Pinpoint the cell where the given text exists, returning its (X, Y) midpoint coordinate. 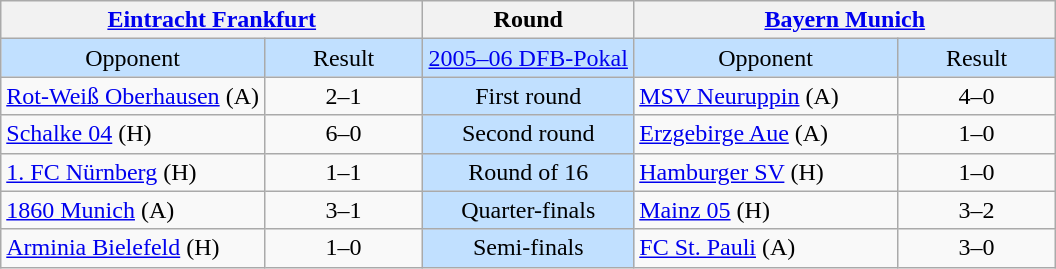
Round (528, 20)
Quarter-finals (528, 210)
FC St. Pauli (A) (766, 248)
3–1 (343, 210)
Second round (528, 134)
3–2 (976, 210)
Round of 16 (528, 172)
Hamburger SV (H) (766, 172)
Rot-Weiß Oberhausen (A) (133, 96)
Erzgebirge Aue (A) (766, 134)
2–1 (343, 96)
First round (528, 96)
3–0 (976, 248)
Arminia Bielefeld (H) (133, 248)
1–1 (343, 172)
Eintracht Frankfurt (212, 20)
2005–06 DFB-Pokal (528, 58)
6–0 (343, 134)
1860 Munich (A) (133, 210)
Bayern Munich (845, 20)
Mainz 05 (H) (766, 210)
4–0 (976, 96)
Semi-finals (528, 248)
1. FC Nürnberg (H) (133, 172)
Schalke 04 (H) (133, 134)
MSV Neuruppin (A) (766, 96)
